Locate the cell with the specified text and output its (x, y) center coordinate. 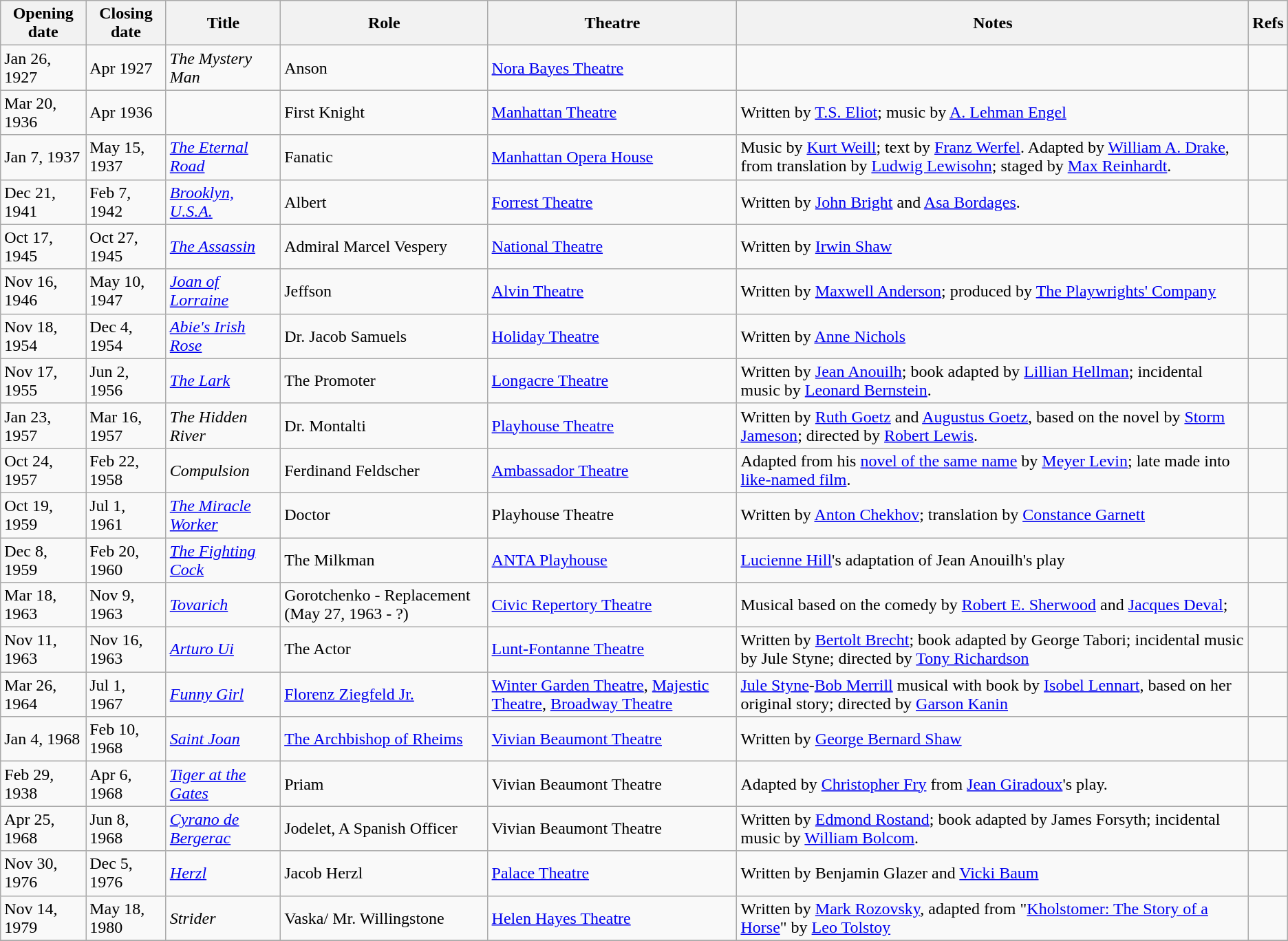
Jan 23, 1957 (43, 425)
Dec 21, 1941 (43, 202)
May 15, 1937 (127, 157)
Written by George Bernard Shaw (993, 739)
Saint Joan (223, 739)
Brooklyn, U.S.A. (223, 202)
Jan 26, 1927 (43, 67)
Apr 6, 1968 (127, 784)
The Actor (384, 649)
Nov 18, 1954 (43, 336)
Oct 24, 1957 (43, 470)
Strider (223, 918)
Oct 17, 1945 (43, 246)
Funny Girl (223, 695)
Forrest Theatre (612, 202)
Written by Bertolt Brecht; book adapted by George Tabori; incidental music by Jule Styne; directed by Tony Richardson (993, 649)
Oct 19, 1959 (43, 515)
Oct 27, 1945 (127, 246)
Music by Kurt Weill; text by Franz Werfel. Adapted by William A. Drake, from translation by Ludwig Lewisohn; staged by Max Reinhardt. (993, 157)
Theatre (612, 23)
Adapted from his novel of the same name by Meyer Levin; late made into like-named film. (993, 470)
Manhattan Theatre (612, 113)
Dec 8, 1959 (43, 560)
The Archbishop of Rheims (384, 739)
Nov 11, 1963 (43, 649)
Jodelet, A Spanish Officer (384, 828)
Dec 4, 1954 (127, 336)
Apr 1936 (127, 113)
Doctor (384, 515)
Ambassador Theatre (612, 470)
Herzl (223, 874)
Vaska/ Mr. Willingstone (384, 918)
The Hidden River (223, 425)
Nov 30, 1976 (43, 874)
Nov 9, 1963 (127, 605)
Gorotchenko - Replacement (May 27, 1963 - ?) (384, 605)
Manhattan Opera House (612, 157)
Jul 1, 1961 (127, 515)
Lunt-Fontanne Theatre (612, 649)
Written by Jean Anouilh; book adapted by Lillian Hellman; incidental music by Leonard Bernstein. (993, 381)
Jeffson (384, 292)
Jul 1, 1967 (127, 695)
Apr 1927 (127, 67)
Written by Irwin Shaw (993, 246)
The Promoter (384, 381)
Winter Garden Theatre, Majestic Theatre, Broadway Theatre (612, 695)
The Fighting Cock (223, 560)
The Miracle Worker (223, 515)
Nora Bayes Theatre (612, 67)
Jun 2, 1956 (127, 381)
Joan of Lorraine (223, 292)
Dr. Montalti (384, 425)
Anson (384, 67)
Feb 29, 1938 (43, 784)
Alvin Theatre (612, 292)
Written by Anne Nichols (993, 336)
The Milkman (384, 560)
Feb 10, 1968 (127, 739)
May 10, 1947 (127, 292)
Longacre Theatre (612, 381)
Feb 20, 1960 (127, 560)
Cyrano de Bergerac (223, 828)
The Mystery Man (223, 67)
Florenz Ziegfeld Jr. (384, 695)
Nov 16, 1963 (127, 649)
Feb 7, 1942 (127, 202)
Written by Mark Rozovsky, adapted from "Kholstomer: The Story of a Horse" by Leo Tolstoy (993, 918)
Nov 17, 1955 (43, 381)
Dec 5, 1976 (127, 874)
Tovarich (223, 605)
Mar 26, 1964 (43, 695)
The Assassin (223, 246)
Priam (384, 784)
Opening date (43, 23)
Compulsion (223, 470)
Nov 16, 1946 (43, 292)
Written by Anton Chekhov; translation by Constance Garnett (993, 515)
The Eternal Road (223, 157)
Jan 4, 1968 (43, 739)
Refs (1268, 23)
Title (223, 23)
Written by T.S. Eliot; music by A. Lehman Engel (993, 113)
Helen Hayes Theatre (612, 918)
Jacob Herzl (384, 874)
Palace Theatre (612, 874)
Civic Repertory Theatre (612, 605)
Holiday Theatre (612, 336)
Dr. Jacob Samuels (384, 336)
Mar 18, 1963 (43, 605)
Abie's Irish Rose (223, 336)
Ferdinand Feldscher (384, 470)
Closing date (127, 23)
ANTA Playhouse (612, 560)
Fanatic (384, 157)
Written by Benjamin Glazer and Vicki Baum (993, 874)
Adapted by Christopher Fry from Jean Giradoux's play. (993, 784)
Role (384, 23)
Albert (384, 202)
National Theatre (612, 246)
First Knight (384, 113)
Tiger at the Gates (223, 784)
Lucienne Hill's adaptation of Jean Anouilh's play (993, 560)
Written by Ruth Goetz and Augustus Goetz, based on the novel by Storm Jameson; directed by Robert Lewis. (993, 425)
Jan 7, 1937 (43, 157)
Written by Maxwell Anderson; produced by The Playwrights' Company (993, 292)
May 18, 1980 (127, 918)
Admiral Marcel Vespery (384, 246)
Jun 8, 1968 (127, 828)
Mar 16, 1957 (127, 425)
Feb 22, 1958 (127, 470)
Musical based on the comedy by Robert E. Sherwood and Jacques Deval; (993, 605)
Written by John Bright and Asa Bordages. (993, 202)
The Lark (223, 381)
Arturo Ui (223, 649)
Notes (993, 23)
Mar 20, 1936 (43, 113)
Apr 25, 1968 (43, 828)
Written by Edmond Rostand; book adapted by James Forsyth; incidental music by William Bolcom. (993, 828)
Jule Styne-Bob Merrill musical with book by Isobel Lennart, based on her original story; directed by Garson Kanin (993, 695)
Nov 14, 1979 (43, 918)
